Capture the cell that displays the provided text and extract its (X, Y) central coordinate. 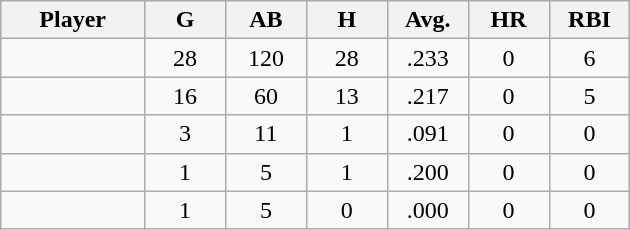
.233 (428, 58)
.217 (428, 96)
16 (186, 96)
.200 (428, 172)
60 (266, 96)
RBI (590, 20)
3 (186, 134)
H (346, 20)
Avg. (428, 20)
13 (346, 96)
Player (73, 20)
.091 (428, 134)
HR (508, 20)
11 (266, 134)
G (186, 20)
120 (266, 58)
6 (590, 58)
.000 (428, 210)
AB (266, 20)
